Determine the [X, Y] coordinate at the center of the cell enclosing the given text.  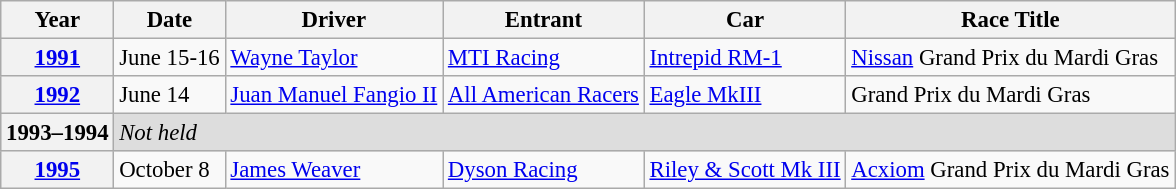
Date [170, 20]
Year [58, 20]
Car [745, 20]
James Weaver [334, 170]
Intrepid RM-1 [745, 58]
Grand Prix du Mardi Gras [1010, 95]
Riley & Scott Mk III [745, 170]
1993–1994 [58, 133]
Nissan Grand Prix du Mardi Gras [1010, 58]
Race Title [1010, 20]
Driver [334, 20]
June 14 [170, 95]
Dyson Racing [544, 170]
Eagle MkIII [745, 95]
MTI Racing [544, 58]
Entrant [544, 20]
Not held [644, 133]
1992 [58, 95]
Juan Manuel Fangio II [334, 95]
Acxiom Grand Prix du Mardi Gras [1010, 170]
October 8 [170, 170]
Wayne Taylor [334, 58]
1995 [58, 170]
All American Racers [544, 95]
1991 [58, 58]
June 15-16 [170, 58]
